Output the [X, Y] coordinate of the center of the cell containing the given text.  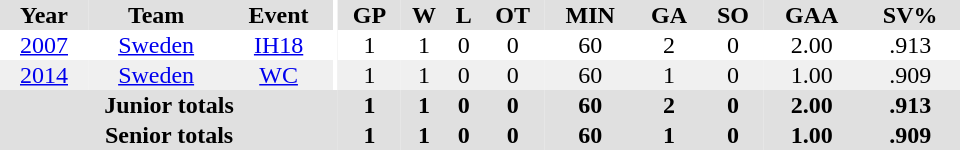
2007 [44, 45]
Event [278, 15]
WC [278, 75]
SO [733, 15]
L [464, 15]
GA [668, 15]
SV% [910, 15]
Year [44, 15]
2014 [44, 75]
GP [370, 15]
MIN [590, 15]
Team [156, 15]
GAA [812, 15]
Senior totals [169, 135]
IH18 [278, 45]
OT [512, 15]
W [424, 15]
Junior totals [169, 105]
